Search for the cell housing the specified text and yield its [x, y] center coordinate. 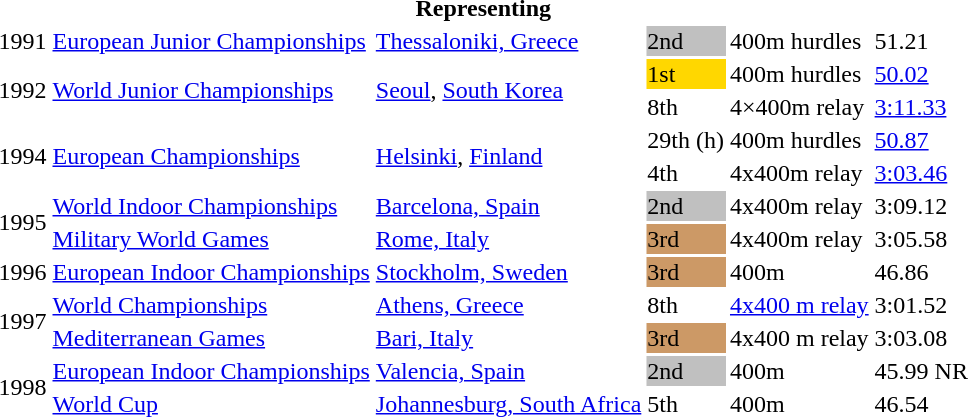
Valencia, Spain [508, 371]
World Championships [211, 305]
Rome, Italy [508, 239]
29th (h) [686, 140]
Stockholm, Sweden [508, 272]
1st [686, 74]
World Junior Championships [211, 90]
World Indoor Championships [211, 206]
Barcelona, Spain [508, 206]
Athens, Greece [508, 305]
4th [686, 173]
Mediterranean Games [211, 338]
Military World Games [211, 239]
Seoul, South Korea [508, 90]
Thessaloniki, Greece [508, 41]
Helsinki, Finland [508, 156]
European Championships [211, 156]
4×400m relay [799, 107]
Bari, Italy [508, 338]
European Junior Championships [211, 41]
